Locate the cell with the specified text and output its (x, y) center coordinate. 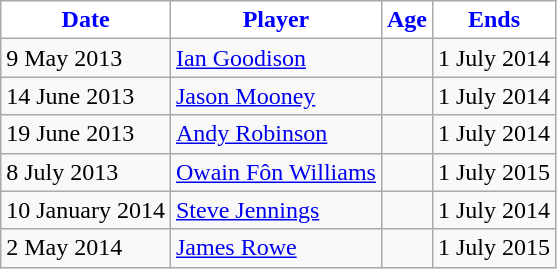
Ends (494, 20)
10 January 2014 (86, 210)
Jason Mooney (276, 96)
19 June 2013 (86, 134)
Ian Goodison (276, 58)
9 May 2013 (86, 58)
Steve Jennings (276, 210)
Date (86, 20)
Player (276, 20)
8 July 2013 (86, 172)
Andy Robinson (276, 134)
Age (406, 20)
14 June 2013 (86, 96)
James Rowe (276, 248)
2 May 2014 (86, 248)
Owain Fôn Williams (276, 172)
